Detect which cell encompasses the target text, then output its [x, y] center coordinate. 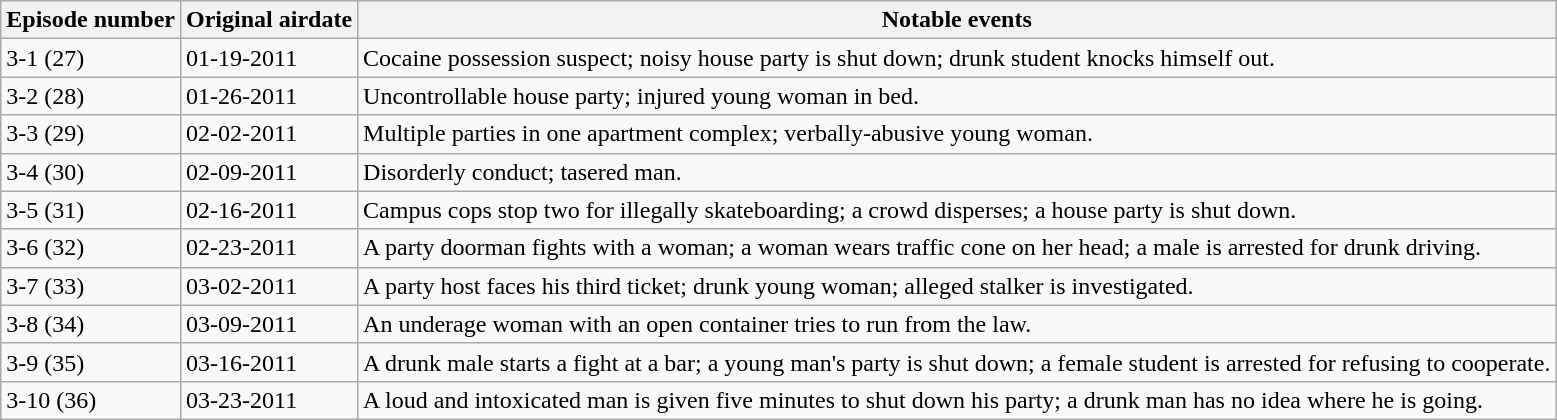
A party host faces his third ticket; drunk young woman; alleged stalker is investigated. [957, 286]
03-16-2011 [270, 362]
02-09-2011 [270, 172]
3-10 (36) [91, 400]
Notable events [957, 20]
3-4 (30) [91, 172]
01-19-2011 [270, 58]
Cocaine possession suspect; noisy house party is shut down; drunk student knocks himself out. [957, 58]
02-16-2011 [270, 210]
Uncontrollable house party; injured young woman in bed. [957, 96]
02-02-2011 [270, 134]
A party doorman fights with a woman; a woman wears traffic cone on her head; a male is arrested for drunk driving. [957, 248]
An underage woman with an open container tries to run from the law. [957, 324]
A loud and intoxicated man is given five minutes to shut down his party; a drunk man has no idea where he is going. [957, 400]
03-02-2011 [270, 286]
3-6 (32) [91, 248]
3-7 (33) [91, 286]
02-23-2011 [270, 248]
Disorderly conduct; tasered man. [957, 172]
Campus cops stop two for illegally skateboarding; a crowd disperses; a house party is shut down. [957, 210]
01-26-2011 [270, 96]
3-8 (34) [91, 324]
Multiple parties in one apartment complex; verbally-abusive young woman. [957, 134]
3-5 (31) [91, 210]
Original airdate [270, 20]
3-1 (27) [91, 58]
A drunk male starts a fight at a bar; a young man's party is shut down; a female student is arrested for refusing to cooperate. [957, 362]
Episode number [91, 20]
03-23-2011 [270, 400]
03-09-2011 [270, 324]
3-9 (35) [91, 362]
3-3 (29) [91, 134]
3-2 (28) [91, 96]
